From the cell containing the given text, extract its center point as [X, Y] coordinate. 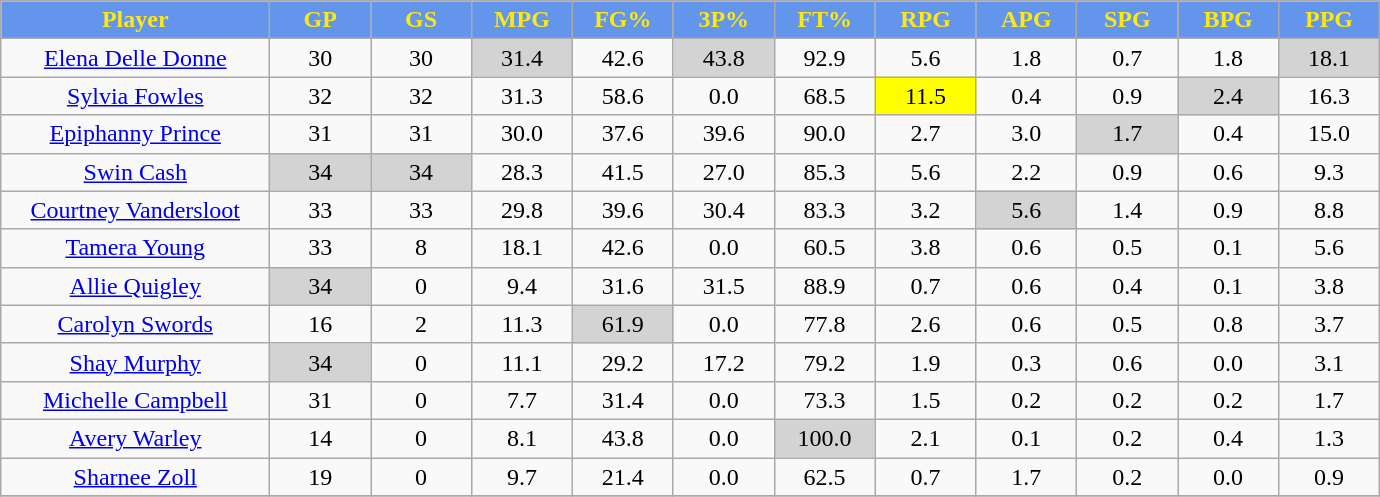
41.5 [622, 172]
Epiphanny Prince [136, 134]
58.6 [622, 96]
21.4 [622, 477]
73.3 [824, 400]
31.3 [522, 96]
29.8 [522, 210]
16.3 [1330, 96]
FG% [622, 20]
Courtney Vandersloot [136, 210]
0.8 [1228, 324]
30.4 [724, 210]
9.7 [522, 477]
77.8 [824, 324]
PPG [1330, 20]
8.8 [1330, 210]
3.0 [1026, 134]
1.9 [926, 362]
90.0 [824, 134]
14 [320, 438]
1.3 [1330, 438]
15.0 [1330, 134]
31.5 [724, 286]
Tamera Young [136, 248]
APG [1026, 20]
Allie Quigley [136, 286]
GP [320, 20]
92.9 [824, 58]
Carolyn Swords [136, 324]
61.9 [622, 324]
85.3 [824, 172]
2.1 [926, 438]
16 [320, 324]
Sharnee Zoll [136, 477]
GS [422, 20]
Swin Cash [136, 172]
Elena Delle Donne [136, 58]
11.3 [522, 324]
BPG [1228, 20]
83.3 [824, 210]
Shay Murphy [136, 362]
19 [320, 477]
Avery Warley [136, 438]
3.1 [1330, 362]
3.7 [1330, 324]
62.5 [824, 477]
0.3 [1026, 362]
1.5 [926, 400]
RPG [926, 20]
100.0 [824, 438]
29.2 [622, 362]
2.4 [1228, 96]
2.2 [1026, 172]
27.0 [724, 172]
8.1 [522, 438]
2 [422, 324]
3.2 [926, 210]
Michelle Campbell [136, 400]
9.3 [1330, 172]
8 [422, 248]
37.6 [622, 134]
FT% [824, 20]
30.0 [522, 134]
79.2 [824, 362]
60.5 [824, 248]
2.6 [926, 324]
11.5 [926, 96]
7.7 [522, 400]
3P% [724, 20]
11.1 [522, 362]
SPG [1128, 20]
17.2 [724, 362]
68.5 [824, 96]
31.6 [622, 286]
1.4 [1128, 210]
88.9 [824, 286]
MPG [522, 20]
2.7 [926, 134]
Player [136, 20]
9.4 [522, 286]
28.3 [522, 172]
Sylvia Fowles [136, 96]
